For the text-containing cell, return its midpoint in (x, y) coordinate format. 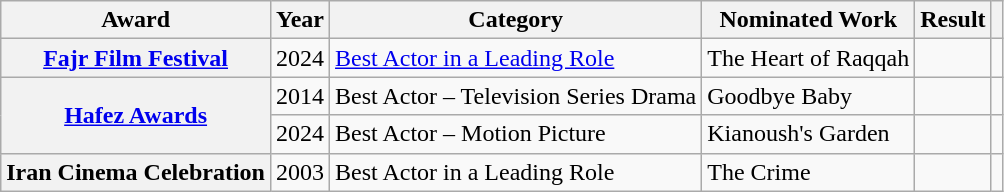
Nominated Work (808, 20)
Best Actor – Motion Picture (516, 134)
The Heart of Raqqah (808, 58)
Category (516, 20)
Year (300, 20)
Goodbye Baby (808, 96)
Award (136, 20)
Kianoush's Garden (808, 134)
The Crime (808, 172)
Iran Cinema Celebration (136, 172)
Result (953, 20)
Fajr Film Festival (136, 58)
2014 (300, 96)
Hafez Awards (136, 115)
Best Actor – Television Series Drama (516, 96)
2003 (300, 172)
